Extract the (x, y) coordinate from the center of the cell holding the provided text.  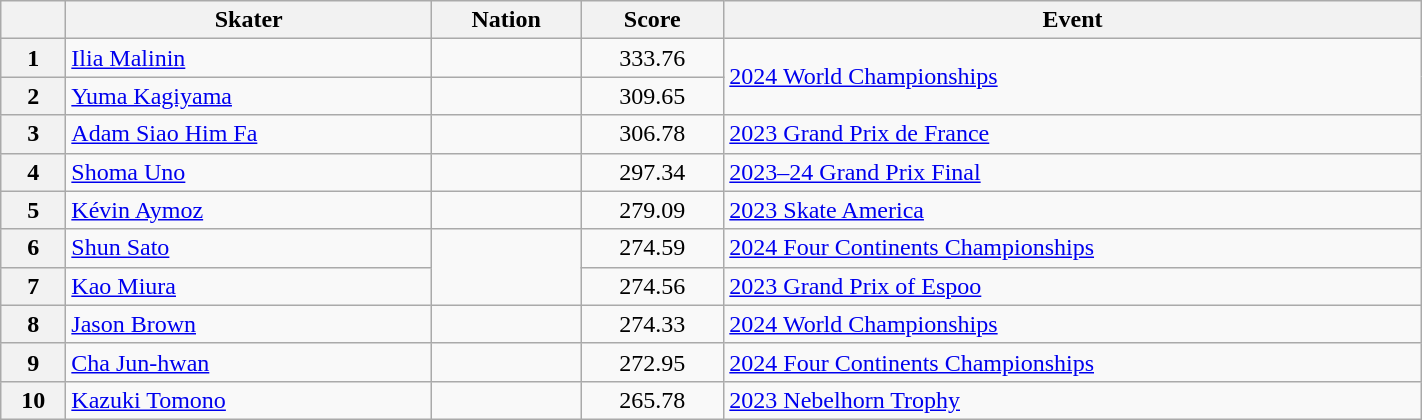
Event (1072, 20)
2023–24 Grand Prix Final (1072, 172)
274.59 (652, 248)
Jason Brown (249, 324)
2 (34, 96)
Yuma Kagiyama (249, 96)
Nation (506, 20)
Cha Jun-hwan (249, 362)
306.78 (652, 134)
309.65 (652, 96)
279.09 (652, 210)
274.56 (652, 286)
5 (34, 210)
265.78 (652, 400)
2023 Grand Prix de France (1072, 134)
Skater (249, 20)
297.34 (652, 172)
4 (34, 172)
Score (652, 20)
10 (34, 400)
7 (34, 286)
2023 Skate America (1072, 210)
2023 Grand Prix of Espoo (1072, 286)
Kao Miura (249, 286)
Shun Sato (249, 248)
Kazuki Tomono (249, 400)
9 (34, 362)
274.33 (652, 324)
272.95 (652, 362)
1 (34, 58)
Adam Siao Him Fa (249, 134)
333.76 (652, 58)
2023 Nebelhorn Trophy (1072, 400)
6 (34, 248)
8 (34, 324)
Ilia Malinin (249, 58)
Kévin Aymoz (249, 210)
Shoma Uno (249, 172)
3 (34, 134)
